Locate the cell with the specified text and output its [X, Y] center coordinate. 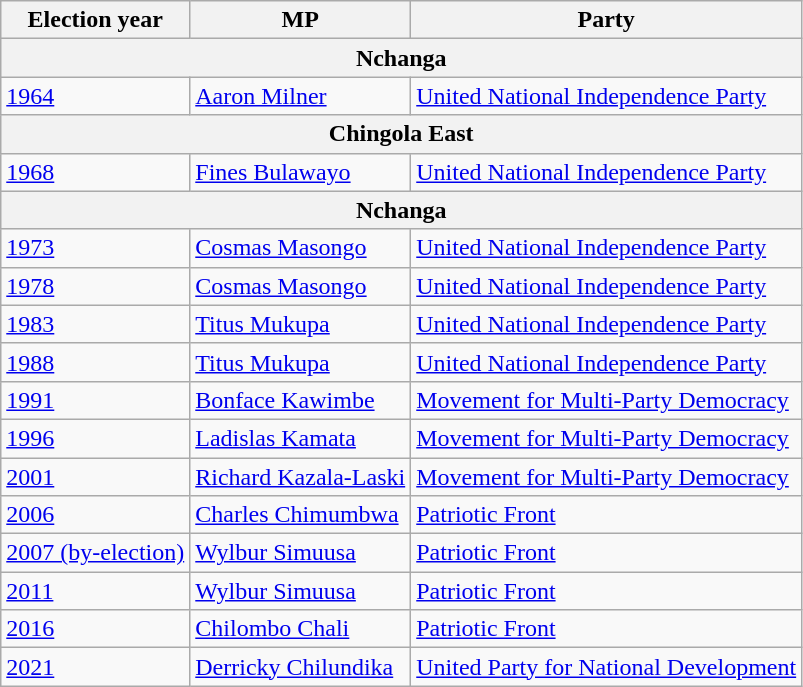
2016 [96, 629]
2011 [96, 591]
Bonface Kawimbe [300, 400]
Ladislas Kamata [300, 438]
Aaron Milner [300, 96]
1991 [96, 400]
Election year [96, 20]
2007 (by-election) [96, 553]
1978 [96, 286]
Richard Kazala-Laski [300, 477]
Fines Bulawayo [300, 172]
1983 [96, 324]
Chilombo Chali [300, 629]
2001 [96, 477]
2021 [96, 667]
Chingola East [402, 134]
1964 [96, 96]
Charles Chimumbwa [300, 515]
1973 [96, 248]
1988 [96, 362]
Party [606, 20]
United Party for National Development [606, 667]
1996 [96, 438]
2006 [96, 515]
MP [300, 20]
Derricky Chilundika [300, 667]
1968 [96, 172]
